Search for the cell housing the specified text and yield its [X, Y] center coordinate. 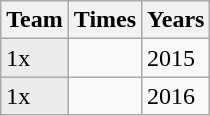
Years [176, 20]
Team [35, 20]
2015 [176, 58]
Times [104, 20]
2016 [176, 96]
